Scan for the cell matching the given text and deliver its (X, Y) coordinate at center. 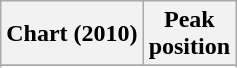
Chart (2010) (72, 34)
Peakposition (189, 34)
